Determine the [x, y] coordinate at the center of the cell enclosing the given text.  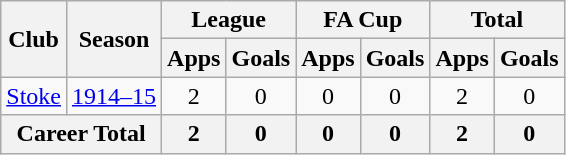
1914–15 [114, 96]
League [229, 20]
Season [114, 39]
Total [497, 20]
FA Cup [363, 20]
Club [34, 39]
Career Total [82, 134]
Stoke [34, 96]
